Locate the cell with the specified text and output its (x, y) center coordinate. 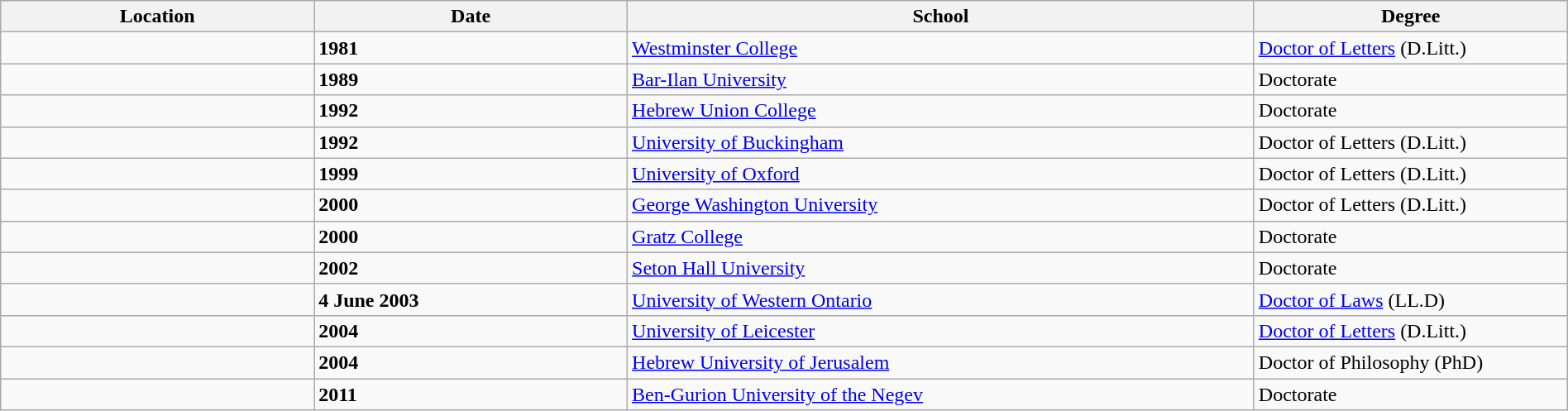
Hebrew University of Jerusalem (941, 362)
University of Oxford (941, 174)
Hebrew Union College (941, 111)
University of Buckingham (941, 142)
1999 (471, 174)
School (941, 17)
Seton Hall University (941, 268)
University of Western Ontario (941, 299)
George Washington University (941, 205)
Ben-Gurion University of the Negev (941, 394)
Degree (1411, 17)
Gratz College (941, 237)
1989 (471, 79)
2011 (471, 394)
Doctor of Laws (LL.D) (1411, 299)
Date (471, 17)
University of Leicester (941, 331)
Bar-Ilan University (941, 79)
4 June 2003 (471, 299)
1981 (471, 48)
Doctor of Philosophy (PhD) (1411, 362)
Location (157, 17)
2002 (471, 268)
Westminster College (941, 48)
